Provide the (X, Y) coordinate of the cell's center where the given text is located.  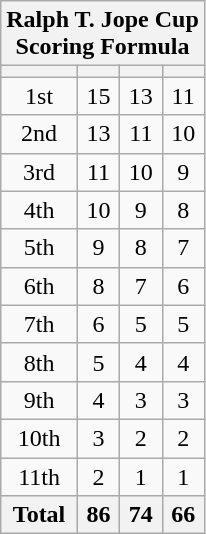
11th (40, 477)
10th (40, 438)
3rd (40, 172)
7th (40, 324)
Ralph T. Jope CupScoring Formula (103, 34)
4th (40, 210)
2nd (40, 134)
Total (40, 515)
8th (40, 362)
86 (98, 515)
5th (40, 248)
6th (40, 286)
9th (40, 400)
66 (183, 515)
1st (40, 96)
15 (98, 96)
74 (141, 515)
